For the text-containing cell, return its midpoint in [X, Y] coordinate format. 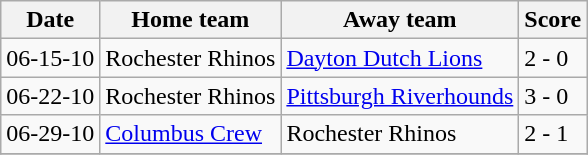
2 - 0 [553, 58]
Dayton Dutch Lions [400, 58]
Away team [400, 20]
Columbus Crew [190, 134]
3 - 0 [553, 96]
Date [50, 20]
Pittsburgh Riverhounds [400, 96]
Home team [190, 20]
06-22-10 [50, 96]
2 - 1 [553, 134]
06-29-10 [50, 134]
Score [553, 20]
06-15-10 [50, 58]
